For the text-containing cell, return its midpoint in [x, y] coordinate format. 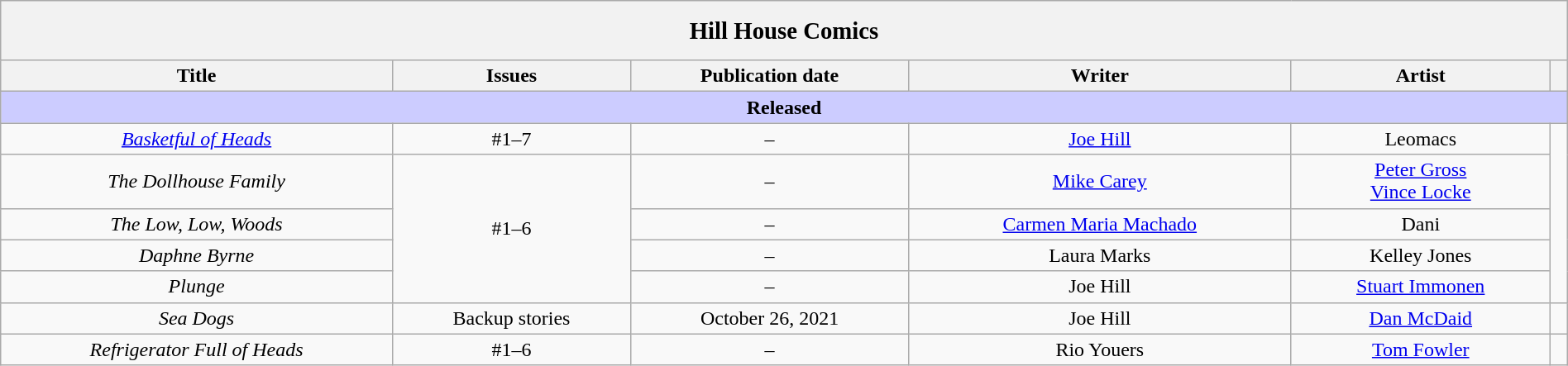
Laura Marks [1100, 255]
Issues [511, 76]
The Dollhouse Family [197, 182]
Basketful of Heads [197, 139]
Tom Fowler [1421, 349]
Daphne Byrne [197, 255]
Refrigerator Full of Heads [197, 349]
Dani [1421, 224]
Hill House Comics [784, 31]
Artist [1421, 76]
Title [197, 76]
Stuart Immonen [1421, 287]
Publication date [770, 76]
Carmen Maria Machado [1100, 224]
Rio Youers [1100, 349]
The Low, Low, Woods [197, 224]
Released [784, 107]
Plunge [197, 287]
#1–7 [511, 139]
Leomacs [1421, 139]
Kelley Jones [1421, 255]
Peter Gross Vince Locke [1421, 182]
Sea Dogs [197, 318]
Backup stories [511, 318]
Writer [1100, 76]
October 26, 2021 [770, 318]
Dan McDaid [1421, 318]
Mike Carey [1100, 182]
